Identify which cell holds the provided text, then report its (x, y) central coordinate. 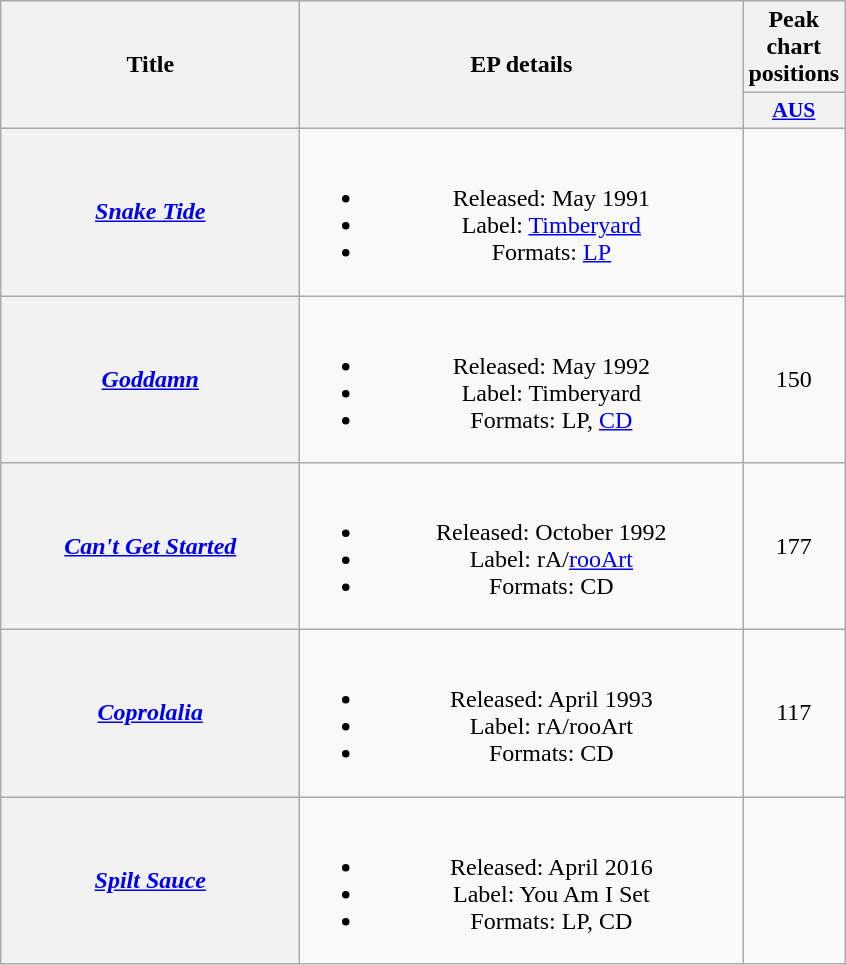
117 (794, 714)
Spilt Sauce (150, 880)
Goddamn (150, 380)
EP details (522, 65)
150 (794, 380)
Snake Tide (150, 212)
Released: October 1992Label: rA/rooArtFormats: CD (522, 546)
AUS (794, 111)
Released: April 2016Label: You Am I SetFormats: LP, CD (522, 880)
Title (150, 65)
Can't Get Started (150, 546)
Released: April 1993Label: rA/rooArtFormats: CD (522, 714)
Coprolalia (150, 714)
Released: May 1992Label: TimberyardFormats: LP, CD (522, 380)
177 (794, 546)
Released: May 1991Label: TimberyardFormats: LP (522, 212)
Peak chart positions (794, 47)
